Return the [x, y] coordinate for the center point of the cell that contains the specified text.  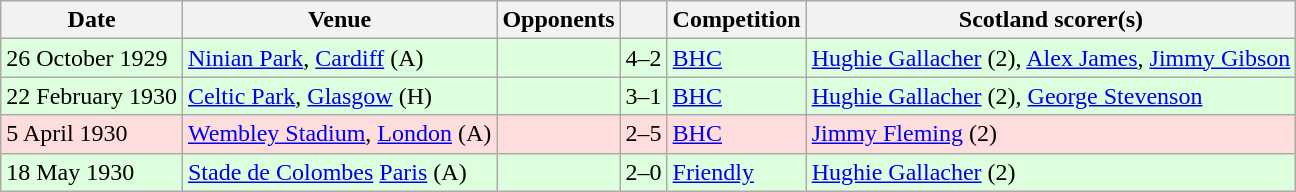
5 April 1930 [92, 134]
Friendly [736, 172]
22 February 1930 [92, 96]
Stade de Colombes Paris (A) [339, 172]
2–0 [644, 172]
Ninian Park, Cardiff (A) [339, 58]
Hughie Gallacher (2), George Stevenson [1051, 96]
2–5 [644, 134]
Hughie Gallacher (2) [1051, 172]
Celtic Park, Glasgow (H) [339, 96]
Date [92, 20]
Scotland scorer(s) [1051, 20]
Competition [736, 20]
3–1 [644, 96]
Wembley Stadium, London (A) [339, 134]
Hughie Gallacher (2), Alex James, Jimmy Gibson [1051, 58]
Venue [339, 20]
Opponents [558, 20]
18 May 1930 [92, 172]
4–2 [644, 58]
Jimmy Fleming (2) [1051, 134]
26 October 1929 [92, 58]
